From the cell containing the given text, extract its center point as (x, y) coordinate. 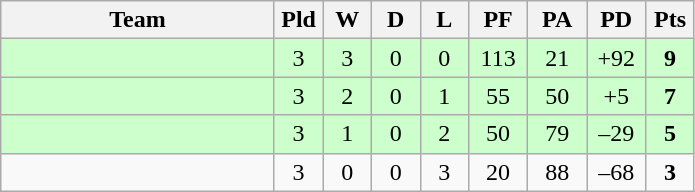
5 (670, 134)
–68 (616, 172)
PD (616, 20)
+92 (616, 58)
Pts (670, 20)
Team (138, 20)
55 (498, 96)
PF (498, 20)
7 (670, 96)
L (444, 20)
PA (558, 20)
20 (498, 172)
113 (498, 58)
D (396, 20)
79 (558, 134)
+5 (616, 96)
–29 (616, 134)
9 (670, 58)
Pld (298, 20)
88 (558, 172)
21 (558, 58)
W (348, 20)
